Output the [X, Y] coordinate of the center of the cell containing the given text.  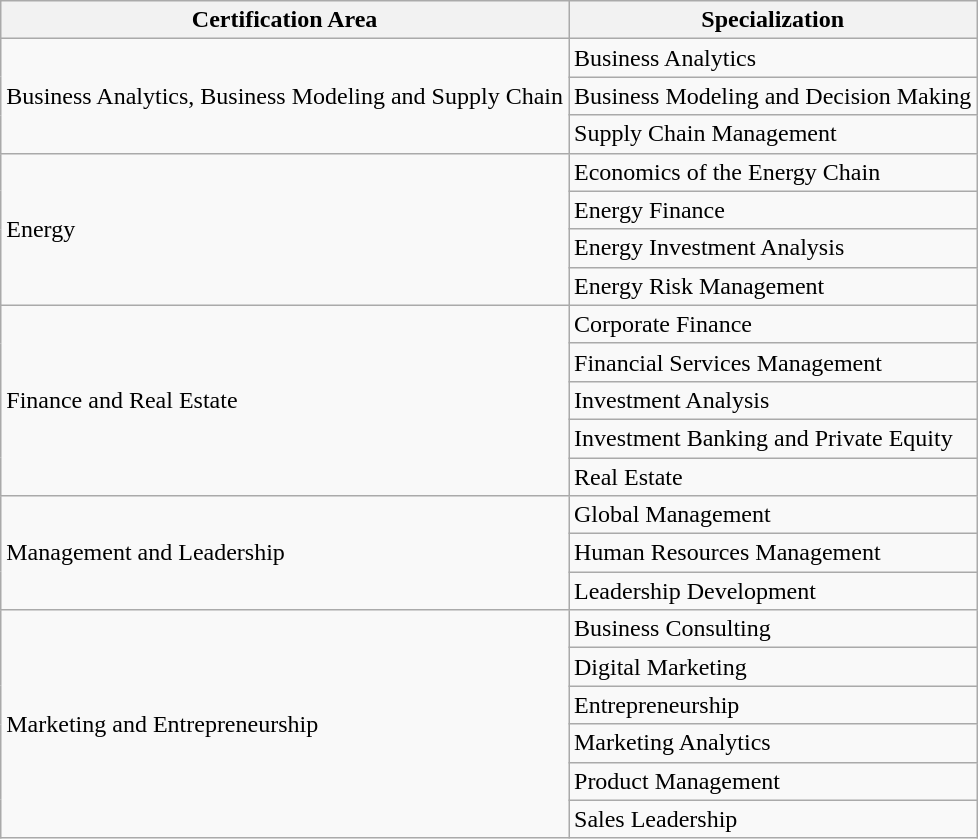
Energy [285, 229]
Business Analytics, Business Modeling and Supply Chain [285, 96]
Financial Services Management [772, 362]
Energy Risk Management [772, 286]
Business Modeling and Decision Making [772, 96]
Supply Chain Management [772, 134]
Product Management [772, 781]
Economics of the Energy Chain [772, 172]
Business Analytics [772, 58]
Corporate Finance [772, 324]
Specialization [772, 20]
Sales Leadership [772, 819]
Human Resources Management [772, 553]
Finance and Real Estate [285, 400]
Marketing and Entrepreneurship [285, 724]
Energy Investment Analysis [772, 248]
Entrepreneurship [772, 705]
Real Estate [772, 477]
Management and Leadership [285, 553]
Certification Area [285, 20]
Investment Banking and Private Equity [772, 438]
Global Management [772, 515]
Energy Finance [772, 210]
Leadership Development [772, 591]
Digital Marketing [772, 667]
Business Consulting [772, 629]
Investment Analysis [772, 400]
Marketing Analytics [772, 743]
